Capture the cell that displays the provided text and extract its [x, y] central coordinate. 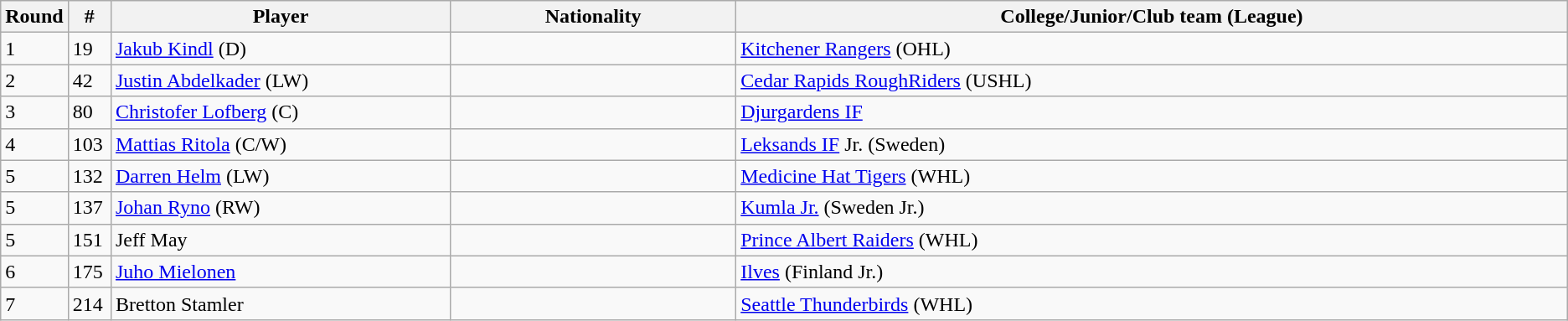
6 [34, 272]
19 [89, 49]
137 [89, 208]
Bretton Stamler [280, 303]
151 [89, 240]
Djurgardens IF [1153, 112]
# [89, 17]
Prince Albert Raiders (WHL) [1153, 240]
Justin Abdelkader (LW) [280, 80]
Nationality [593, 17]
Darren Helm (LW) [280, 176]
Johan Ryno (RW) [280, 208]
Christofer Lofberg (C) [280, 112]
42 [89, 80]
Leksands IF Jr. (Sweden) [1153, 144]
214 [89, 303]
3 [34, 112]
Round [34, 17]
Cedar Rapids RoughRiders (USHL) [1153, 80]
College/Junior/Club team (League) [1153, 17]
Kitchener Rangers (OHL) [1153, 49]
Ilves (Finland Jr.) [1153, 272]
103 [89, 144]
Seattle Thunderbirds (WHL) [1153, 303]
2 [34, 80]
7 [34, 303]
Player [280, 17]
Juho Mielonen [280, 272]
Kumla Jr. (Sweden Jr.) [1153, 208]
132 [89, 176]
80 [89, 112]
1 [34, 49]
Medicine Hat Tigers (WHL) [1153, 176]
Mattias Ritola (C/W) [280, 144]
Jakub Kindl (D) [280, 49]
4 [34, 144]
175 [89, 272]
Jeff May [280, 240]
